Return [X, Y] of the center of cell containing provided text 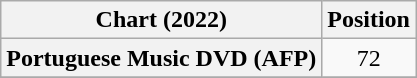
Chart (2022) [162, 20]
72 [369, 58]
Portuguese Music DVD (AFP) [162, 58]
Position [369, 20]
